Return the [X, Y] coordinate for the center point of the cell that contains the specified text.  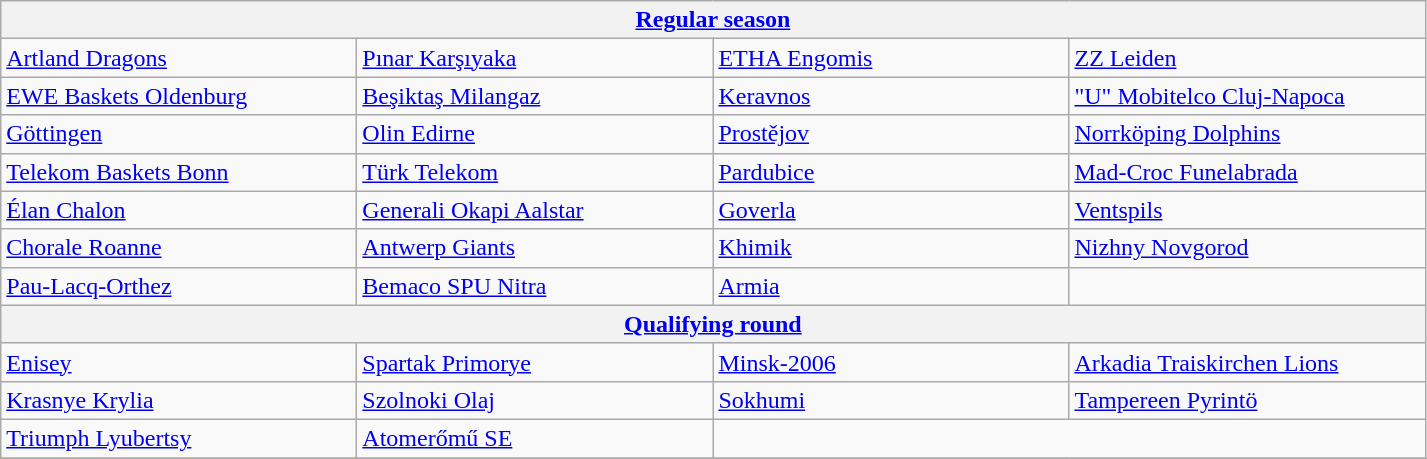
Pardubice [891, 172]
Olin Edirne [535, 134]
Krasnye Krylia [179, 400]
Goverla [891, 210]
Göttingen [179, 134]
Artland Dragons [179, 58]
Chorale Roanne [179, 248]
"U" Mobitelco Cluj-Napoca [1247, 96]
Sokhumi [891, 400]
Generali Okapi Aalstar [535, 210]
Prostějov [891, 134]
Mad-Croc Funelabrada [1247, 172]
EWE Baskets Oldenburg [179, 96]
Türk Telekom [535, 172]
ETHA Engomis [891, 58]
Pınar Karşıyaka [535, 58]
Beşiktaş Milangaz [535, 96]
Armia [891, 286]
ZZ Leiden [1247, 58]
Bemaco SPU Nitra [535, 286]
Spartak Primorye [535, 362]
Élan Chalon [179, 210]
Ventspils [1247, 210]
Szolnoki Olaj [535, 400]
Antwerp Giants [535, 248]
Minsk-2006 [891, 362]
Norrköping Dolphins [1247, 134]
Arkadia Traiskirchen Lions [1247, 362]
Regular season [713, 20]
Nizhny Novgorod [1247, 248]
Khimik [891, 248]
Keravnos [891, 96]
Pau-Lacq-Orthez [179, 286]
Tampereen Pyrintö [1247, 400]
Atomerőmű SE [535, 438]
Triumph Lyubertsy [179, 438]
Enisey [179, 362]
Telekom Baskets Bonn [179, 172]
Qualifying round [713, 324]
